Provide the [X, Y] coordinate of the cell's center where the given text is located.  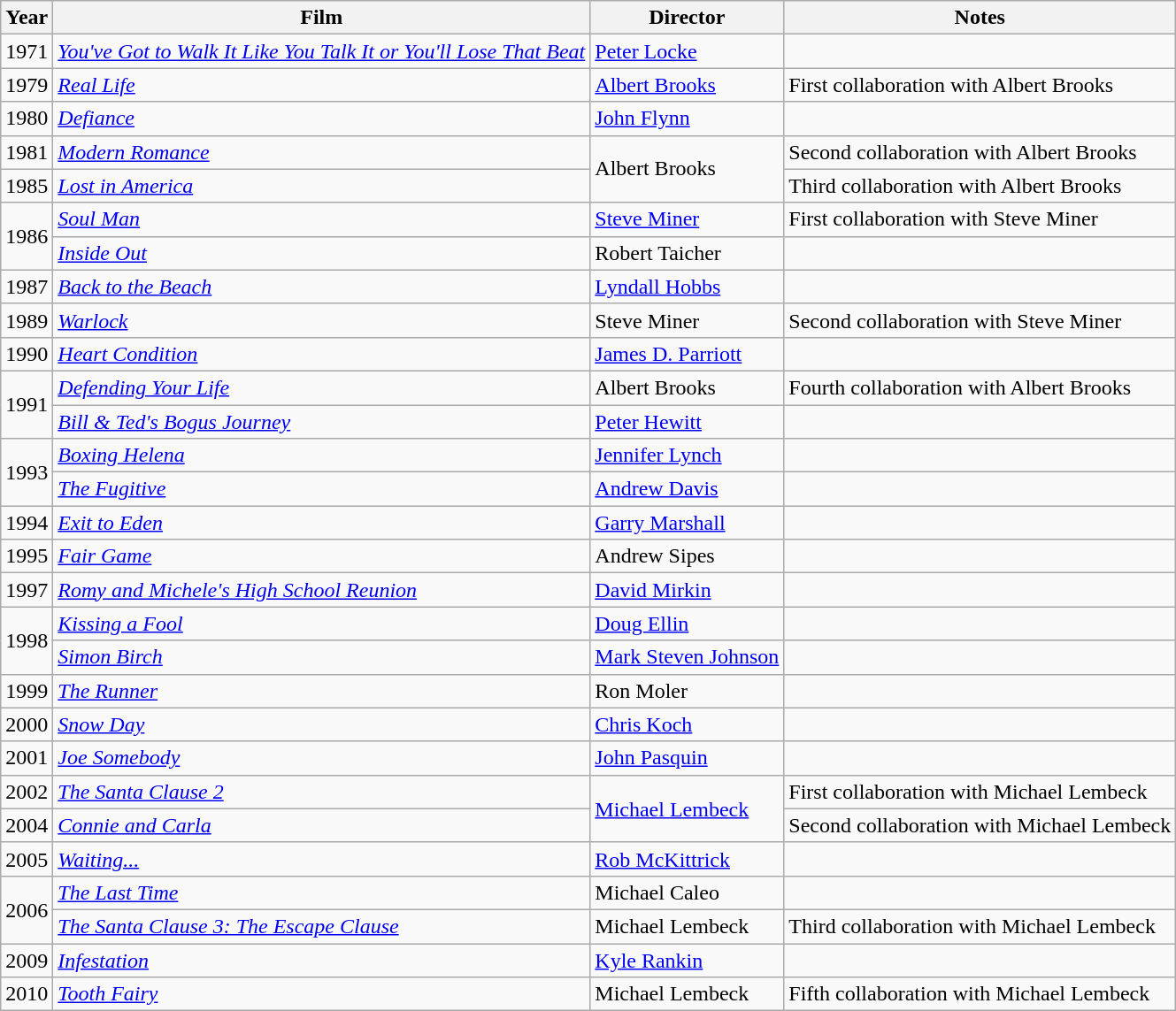
David Mirkin [687, 590]
Boxing Helena [322, 456]
1980 [27, 119]
Fair Game [322, 556]
Joe Somebody [322, 758]
Defending Your Life [322, 387]
Heart Condition [322, 354]
First collaboration with Steve Miner [980, 219]
Rob McKittrick [687, 859]
You've Got to Walk It Like You Talk It or You'll Lose That Beat [322, 51]
Garry Marshall [687, 523]
Doug Ellin [687, 624]
Peter Hewitt [687, 422]
Inside Out [322, 253]
Tooth Fairy [322, 994]
1989 [27, 320]
Second collaboration with Steve Miner [980, 320]
Fourth collaboration with Albert Brooks [980, 387]
Snow Day [322, 724]
1971 [27, 51]
2009 [27, 960]
John Flynn [687, 119]
2010 [27, 994]
2002 [27, 792]
Notes [980, 18]
Andrew Davis [687, 489]
1997 [27, 590]
Lyndall Hobbs [687, 287]
James D. Parriott [687, 354]
Kyle Rankin [687, 960]
Second collaboration with Michael Lembeck [980, 825]
Chris Koch [687, 724]
Second collaboration with Albert Brooks [980, 152]
The Last Time [322, 892]
Director [687, 18]
1995 [27, 556]
1993 [27, 472]
2001 [27, 758]
2004 [27, 825]
John Pasquin [687, 758]
Soul Man [322, 219]
Andrew Sipes [687, 556]
The Runner [322, 691]
1994 [27, 523]
1987 [27, 287]
Infestation [322, 960]
1979 [27, 85]
Film [322, 18]
Jennifer Lynch [687, 456]
Waiting... [322, 859]
The Fugitive [322, 489]
Robert Taicher [687, 253]
Romy and Michele's High School Reunion [322, 590]
Real Life [322, 85]
Back to the Beach [322, 287]
1986 [27, 236]
Year [27, 18]
2000 [27, 724]
1981 [27, 152]
Exit to Eden [322, 523]
Defiance [322, 119]
First collaboration with Michael Lembeck [980, 792]
Simon Birch [322, 657]
2006 [27, 909]
Bill & Ted's Bogus Journey [322, 422]
Lost in America [322, 186]
2005 [27, 859]
Connie and Carla [322, 825]
1999 [27, 691]
Warlock [322, 320]
1998 [27, 640]
Mark Steven Johnson [687, 657]
Ron Moler [687, 691]
1990 [27, 354]
Kissing a Fool [322, 624]
Michael Caleo [687, 892]
Third collaboration with Michael Lembeck [980, 926]
First collaboration with Albert Brooks [980, 85]
Third collaboration with Albert Brooks [980, 186]
1985 [27, 186]
Fifth collaboration with Michael Lembeck [980, 994]
1991 [27, 404]
The Santa Clause 3: The Escape Clause [322, 926]
The Santa Clause 2 [322, 792]
Peter Locke [687, 51]
Modern Romance [322, 152]
